Search for the cell housing the specified text and yield its (X, Y) center coordinate. 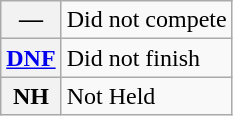
Did not compete (146, 20)
DNF (31, 58)
Did not finish (146, 58)
NH (31, 96)
— (31, 20)
Not Held (146, 96)
